Search for the cell housing the specified text and yield its (X, Y) center coordinate. 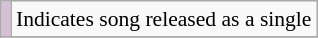
Indicates song released as a single (164, 19)
